Capture the cell that displays the provided text and extract its (x, y) central coordinate. 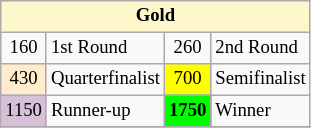
Gold (156, 16)
160 (24, 48)
Runner-up (105, 112)
1st Round (105, 48)
Quarterfinalist (105, 80)
1150 (24, 112)
Semifinalist (260, 80)
430 (24, 80)
1750 (187, 112)
260 (187, 48)
700 (187, 80)
2nd Round (260, 48)
Winner (260, 112)
